Return the [x, y] coordinate for the center point of the cell that contains the specified text.  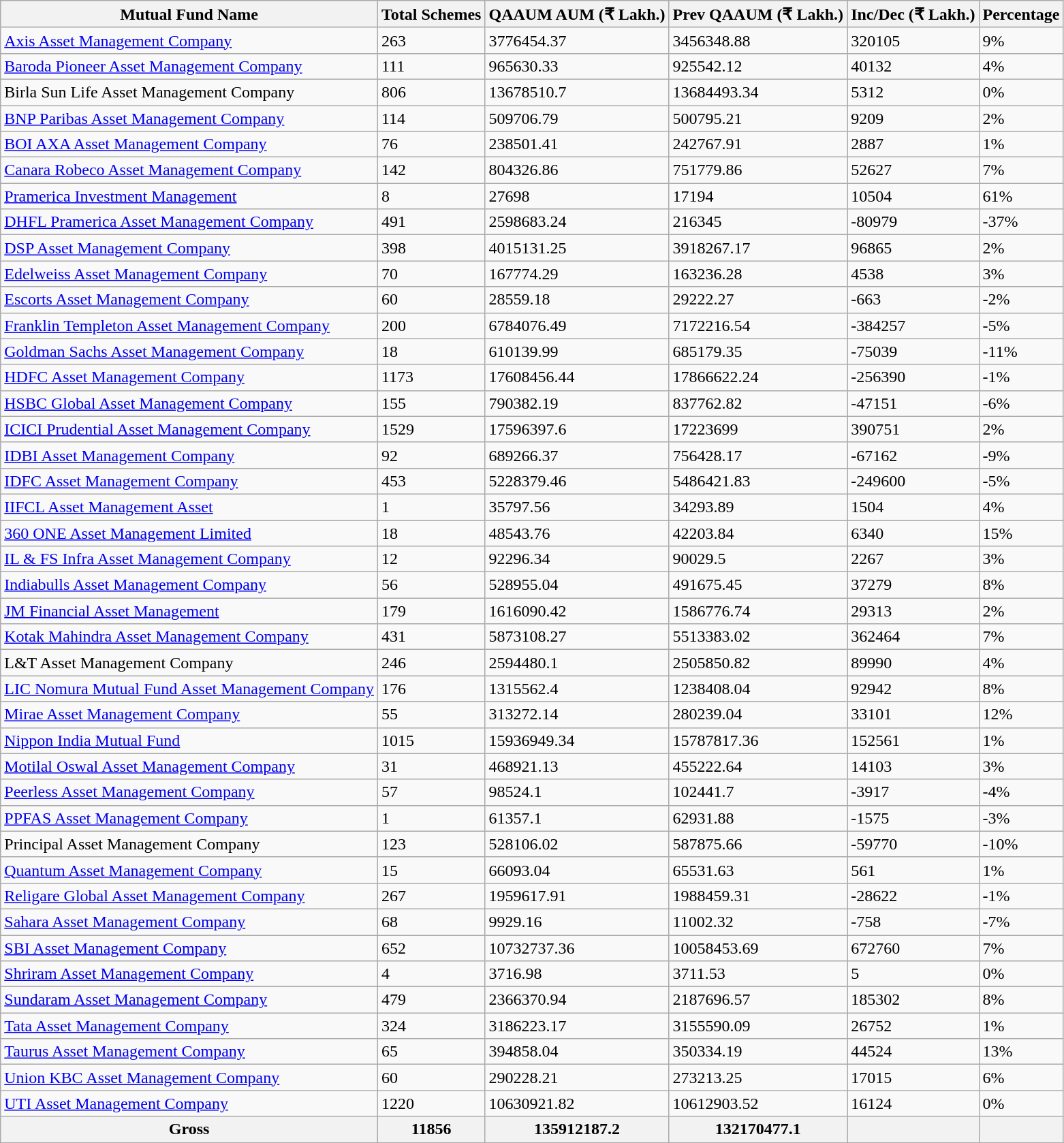
-3% [1021, 818]
10630921.82 [577, 1103]
9% [1021, 40]
238501.41 [577, 144]
267 [431, 896]
3186223.17 [577, 1026]
528955.04 [577, 585]
Birla Sun Life Asset Management Company [189, 92]
3776454.37 [577, 40]
7172216.54 [758, 326]
4015131.25 [577, 248]
31 [431, 766]
273213.25 [758, 1078]
123 [431, 844]
1959617.91 [577, 896]
10612903.52 [758, 1103]
Percentage [1021, 14]
362464 [913, 637]
1220 [431, 1103]
431 [431, 637]
1616090.42 [577, 611]
-6% [1021, 403]
76 [431, 144]
806 [431, 92]
17015 [913, 1078]
42203.84 [758, 533]
491675.45 [758, 585]
394858.04 [577, 1052]
610139.99 [577, 351]
5873108.27 [577, 637]
29313 [913, 611]
61% [1021, 196]
15% [1021, 533]
11002.32 [758, 922]
1504 [913, 507]
BNP Paribas Asset Management Company [189, 118]
27698 [577, 196]
320105 [913, 40]
33101 [913, 715]
34293.89 [758, 507]
IIFCL Asset Management Asset [189, 507]
8 [431, 196]
IDBI Asset Management Company [189, 455]
324 [431, 1026]
114 [431, 118]
1988459.31 [758, 896]
804326.86 [577, 170]
12% [1021, 715]
Prev QAAUM (₹ Lakh.) [758, 14]
1015 [431, 740]
111 [431, 66]
10732737.36 [577, 948]
HSBC Global Asset Management Company [189, 403]
-3917 [913, 792]
263 [431, 40]
4538 [913, 274]
1173 [431, 377]
4 [431, 974]
48543.76 [577, 533]
Gross [189, 1129]
15936949.34 [577, 740]
561 [913, 870]
13678510.7 [577, 92]
242767.91 [758, 144]
17608456.44 [577, 377]
790382.19 [577, 403]
Total Schemes [431, 14]
16124 [913, 1103]
29222.27 [758, 300]
Baroda Pioneer Asset Management Company [189, 66]
179 [431, 611]
26752 [913, 1026]
Nippon India Mutual Fund [189, 740]
13% [1021, 1052]
10058453.69 [758, 948]
Kotak Mahindra Asset Management Company [189, 637]
-7% [1021, 922]
5228379.46 [577, 481]
102441.7 [758, 792]
837762.82 [758, 403]
17866622.24 [758, 377]
Quantum Asset Management Company [189, 870]
6784076.49 [577, 326]
Pramerica Investment Management [189, 196]
35797.56 [577, 507]
44524 [913, 1052]
62931.88 [758, 818]
Principal Asset Management Company [189, 844]
BOI AXA Asset Management Company [189, 144]
Inc/Dec (₹ Lakh.) [913, 14]
390751 [913, 429]
500795.21 [758, 118]
61357.1 [577, 818]
1315562.4 [577, 689]
Axis Asset Management Company [189, 40]
756428.17 [758, 455]
185302 [913, 1000]
Mutual Fund Name [189, 14]
37279 [913, 585]
Sundaram Asset Management Company [189, 1000]
PPFAS Asset Management Company [189, 818]
Indiabulls Asset Management Company [189, 585]
-1575 [913, 818]
216345 [758, 222]
3711.53 [758, 974]
3456348.88 [758, 40]
89990 [913, 663]
L&T Asset Management Company [189, 663]
751779.86 [758, 170]
2594480.1 [577, 663]
1529 [431, 429]
-28622 [913, 896]
Sahara Asset Management Company [189, 922]
-59770 [913, 844]
1586776.74 [758, 611]
3155590.09 [758, 1026]
70 [431, 274]
Shriram Asset Management Company [189, 974]
92296.34 [577, 559]
2366370.94 [577, 1000]
17596397.6 [577, 429]
-67162 [913, 455]
-11% [1021, 351]
290228.21 [577, 1078]
2887 [913, 144]
-10% [1021, 844]
Motilal Oswal Asset Management Company [189, 766]
3716.98 [577, 974]
UTI Asset Management Company [189, 1103]
672760 [913, 948]
66093.04 [577, 870]
167774.29 [577, 274]
9209 [913, 118]
155 [431, 403]
DHFL Pramerica Asset Management Company [189, 222]
246 [431, 663]
468921.13 [577, 766]
398 [431, 248]
5312 [913, 92]
17223699 [758, 429]
40132 [913, 66]
IL & FS Infra Asset Management Company [189, 559]
Escorts Asset Management Company [189, 300]
68 [431, 922]
925542.12 [758, 66]
96865 [913, 248]
5486421.83 [758, 481]
Canara Robeco Asset Management Company [189, 170]
280239.04 [758, 715]
455222.64 [758, 766]
9929.16 [577, 922]
QAAUM AUM (₹ Lakh.) [577, 14]
491 [431, 222]
2267 [913, 559]
152561 [913, 740]
-9% [1021, 455]
2187696.57 [758, 1000]
689266.37 [577, 455]
-256390 [913, 377]
6% [1021, 1078]
56 [431, 585]
652 [431, 948]
5 [913, 974]
313272.14 [577, 715]
587875.66 [758, 844]
Franklin Templeton Asset Management Company [189, 326]
3918267.17 [758, 248]
5513383.02 [758, 637]
55 [431, 715]
-249600 [913, 481]
-47151 [913, 403]
132170477.1 [758, 1129]
1238408.04 [758, 689]
142 [431, 170]
DSP Asset Management Company [189, 248]
JM Financial Asset Management [189, 611]
IDFC Asset Management Company [189, 481]
-80979 [913, 222]
HDFC Asset Management Company [189, 377]
14103 [913, 766]
-4% [1021, 792]
Religare Global Asset Management Company [189, 896]
98524.1 [577, 792]
Union KBC Asset Management Company [189, 1078]
28559.18 [577, 300]
350334.19 [758, 1052]
479 [431, 1000]
11856 [431, 1129]
176 [431, 689]
200 [431, 326]
163236.28 [758, 274]
Mirae Asset Management Company [189, 715]
Taurus Asset Management Company [189, 1052]
LIC Nomura Mutual Fund Asset Management Company [189, 689]
65531.63 [758, 870]
6340 [913, 533]
-75039 [913, 351]
-384257 [913, 326]
ICICI Prudential Asset Management Company [189, 429]
Edelweiss Asset Management Company [189, 274]
528106.02 [577, 844]
57 [431, 792]
15 [431, 870]
-758 [913, 922]
965630.33 [577, 66]
685179.35 [758, 351]
92 [431, 455]
12 [431, 559]
13684493.34 [758, 92]
-2% [1021, 300]
17194 [758, 196]
Peerless Asset Management Company [189, 792]
15787817.36 [758, 740]
453 [431, 481]
92942 [913, 689]
2505850.82 [758, 663]
65 [431, 1052]
52627 [913, 170]
-663 [913, 300]
-37% [1021, 222]
Goldman Sachs Asset Management Company [189, 351]
Tata Asset Management Company [189, 1026]
135912187.2 [577, 1129]
2598683.24 [577, 222]
90029.5 [758, 559]
509706.79 [577, 118]
SBI Asset Management Company [189, 948]
10504 [913, 196]
360 ONE Asset Management Limited [189, 533]
